Return [x, y] of the center of cell containing provided text 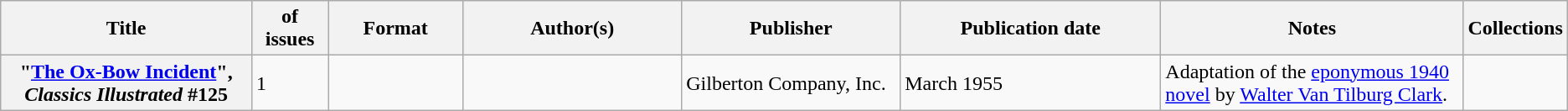
Publication date [1030, 29]
Author(s) [573, 29]
Collections [1515, 29]
Format [395, 29]
of issues [290, 29]
Publisher [791, 29]
1 [290, 82]
Gilberton Company, Inc. [791, 82]
Notes [1312, 29]
Title [126, 29]
Adaptation of the eponymous 1940 novel by Walter Van Tilburg Clark. [1312, 82]
March 1955 [1030, 82]
"The Ox-Bow Incident", Classics Illustrated #125 [126, 82]
